Determine the (X, Y) coordinate at the center of the cell enclosing the given text.  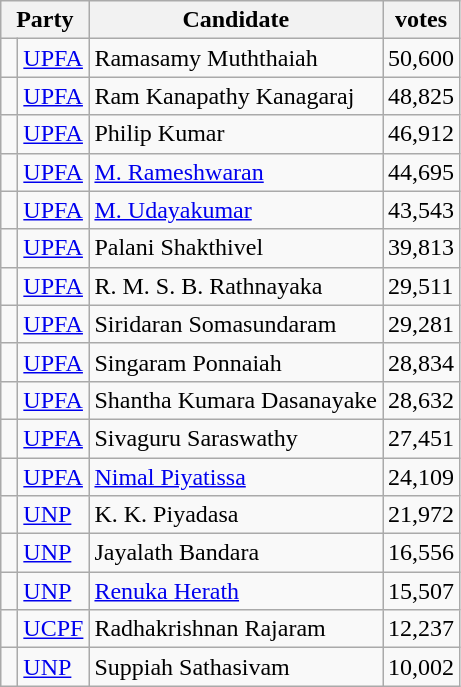
Ramasamy Muththaiah (236, 58)
46,912 (422, 134)
21,972 (422, 515)
R. M. S. B. Rathnayaka (236, 286)
10,002 (422, 667)
24,109 (422, 477)
43,543 (422, 210)
Singaram Ponnaiah (236, 362)
Nimal Piyatissa (236, 477)
M. Udayakumar (236, 210)
Philip Kumar (236, 134)
15,507 (422, 591)
Palani Shakthivel (236, 248)
27,451 (422, 438)
28,632 (422, 400)
39,813 (422, 248)
Renuka Herath (236, 591)
Party (45, 20)
Siridaran Somasundaram (236, 324)
K. K. Piyadasa (236, 515)
50,600 (422, 58)
48,825 (422, 96)
Jayalath Bandara (236, 553)
Sivaguru Saraswathy (236, 438)
M. Rameshwaran (236, 172)
Radhakrishnan Rajaram (236, 629)
Candidate (236, 20)
29,281 (422, 324)
44,695 (422, 172)
28,834 (422, 362)
Ram Kanapathy Kanagaraj (236, 96)
16,556 (422, 553)
Suppiah Sathasivam (236, 667)
29,511 (422, 286)
Shantha Kumara Dasanayake (236, 400)
12,237 (422, 629)
votes (422, 20)
UCPF (54, 629)
